Return the [x, y] coordinate for the center point of the cell that contains the specified text.  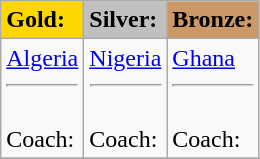
Silver: [126, 20]
GhanaCoach: [213, 98]
Gold: [42, 20]
NigeriaCoach: [126, 98]
Bronze: [213, 20]
AlgeriaCoach: [42, 98]
